Identify which cell holds the provided text, then report its [X, Y] central coordinate. 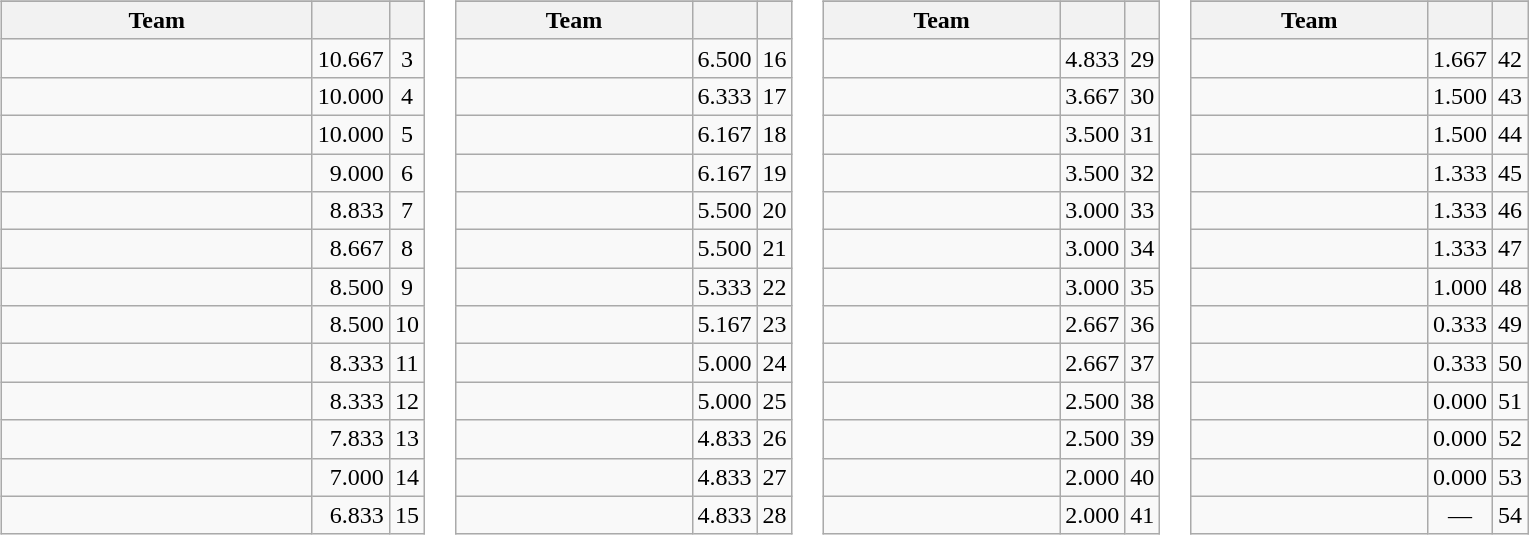
43 [1510, 96]
3.667 [1092, 96]
26 [774, 439]
24 [774, 363]
8.667 [350, 249]
8 [406, 249]
46 [1510, 211]
32 [1142, 173]
1.667 [1460, 58]
6 [406, 173]
4 [406, 96]
6.833 [350, 515]
30 [1142, 96]
35 [1142, 287]
12 [406, 401]
10.667 [350, 58]
48 [1510, 287]
29 [1142, 58]
41 [1142, 515]
19 [774, 173]
14 [406, 477]
47 [1510, 249]
22 [774, 287]
9 [406, 287]
42 [1510, 58]
52 [1510, 439]
50 [1510, 363]
31 [1142, 134]
34 [1142, 249]
7 [406, 211]
51 [1510, 401]
16 [774, 58]
53 [1510, 477]
44 [1510, 134]
6.500 [724, 58]
9.000 [350, 173]
8.833 [350, 211]
54 [1510, 515]
5 [406, 134]
37 [1142, 363]
5.333 [724, 287]
23 [774, 325]
21 [774, 249]
13 [406, 439]
28 [774, 515]
45 [1510, 173]
33 [1142, 211]
5.167 [724, 325]
7.000 [350, 477]
— [1460, 515]
39 [1142, 439]
15 [406, 515]
40 [1142, 477]
6.333 [724, 96]
49 [1510, 325]
18 [774, 134]
27 [774, 477]
38 [1142, 401]
17 [774, 96]
36 [1142, 325]
11 [406, 363]
7.833 [350, 439]
1.000 [1460, 287]
25 [774, 401]
10 [406, 325]
20 [774, 211]
3 [406, 58]
